Capture the cell that displays the provided text and extract its [x, y] central coordinate. 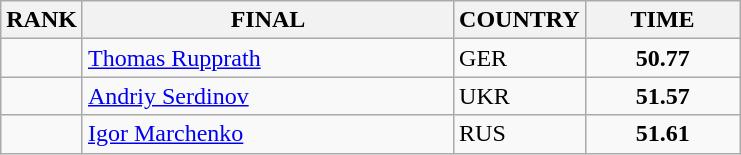
51.61 [662, 134]
RANK [42, 20]
Andriy Serdinov [268, 96]
RUS [520, 134]
51.57 [662, 96]
TIME [662, 20]
GER [520, 58]
UKR [520, 96]
50.77 [662, 58]
FINAL [268, 20]
COUNTRY [520, 20]
Igor Marchenko [268, 134]
Thomas Rupprath [268, 58]
